Scan for the cell matching the given text and deliver its [x, y] coordinate at center. 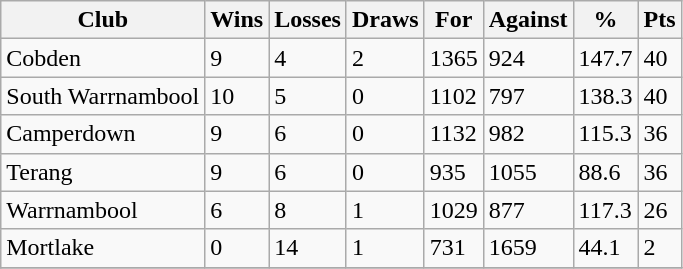
1102 [454, 96]
Camperdown [103, 134]
982 [528, 134]
Terang [103, 172]
1659 [528, 248]
Pts [660, 20]
924 [528, 58]
117.3 [606, 210]
147.7 [606, 58]
138.3 [606, 96]
1055 [528, 172]
4 [308, 58]
Against [528, 20]
26 [660, 210]
731 [454, 248]
% [606, 20]
8 [308, 210]
Wins [237, 20]
877 [528, 210]
44.1 [606, 248]
10 [237, 96]
5 [308, 96]
Draws [385, 20]
South Warrnambool [103, 96]
Losses [308, 20]
935 [454, 172]
For [454, 20]
1365 [454, 58]
797 [528, 96]
88.6 [606, 172]
Cobden [103, 58]
1132 [454, 134]
14 [308, 248]
Warrnambool [103, 210]
1029 [454, 210]
115.3 [606, 134]
Mortlake [103, 248]
Club [103, 20]
